Search for the cell housing the specified text and yield its (X, Y) center coordinate. 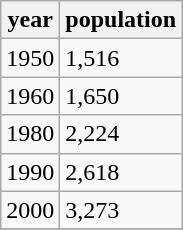
2,618 (121, 172)
population (121, 20)
year (30, 20)
1980 (30, 134)
3,273 (121, 210)
2,224 (121, 134)
1,650 (121, 96)
1,516 (121, 58)
1990 (30, 172)
2000 (30, 210)
1950 (30, 58)
1960 (30, 96)
